Capture the cell that displays the provided text and extract its [x, y] central coordinate. 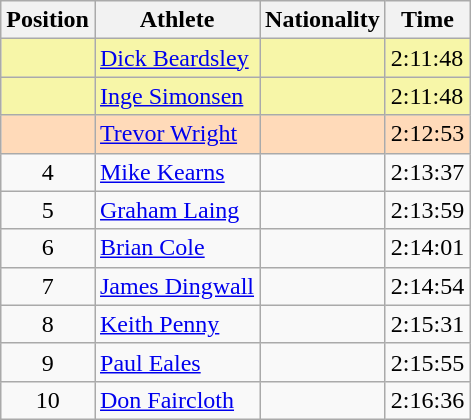
Dick Beardsley [176, 58]
Brian Cole [176, 248]
Trevor Wright [176, 134]
Graham Laing [176, 210]
7 [48, 286]
Don Faircloth [176, 400]
2:13:37 [427, 172]
Nationality [323, 20]
4 [48, 172]
10 [48, 400]
Paul Eales [176, 362]
2:16:36 [427, 400]
2:15:31 [427, 324]
Inge Simonsen [176, 96]
2:14:01 [427, 248]
Position [48, 20]
2:14:54 [427, 286]
2:13:59 [427, 210]
9 [48, 362]
James Dingwall [176, 286]
6 [48, 248]
Keith Penny [176, 324]
2:15:55 [427, 362]
Mike Kearns [176, 172]
8 [48, 324]
Athlete [176, 20]
2:12:53 [427, 134]
5 [48, 210]
Time [427, 20]
